From the cell containing the given text, extract its center point as [X, Y] coordinate. 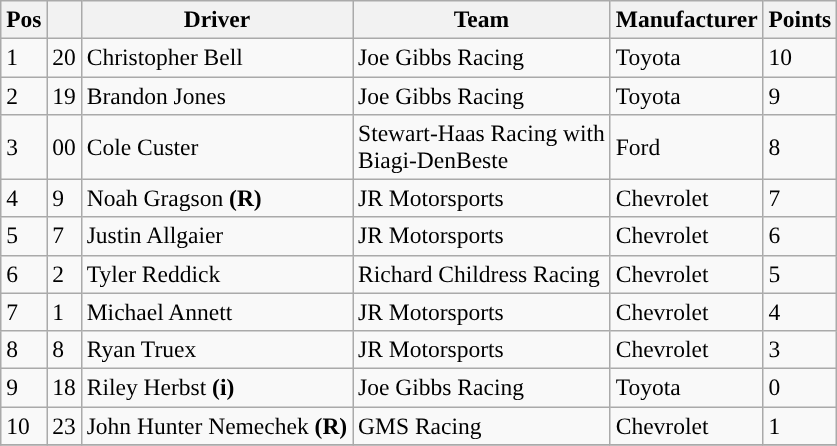
0 [800, 387]
Ford [686, 146]
Richard Childress Racing [482, 274]
23 [64, 425]
Team [482, 19]
18 [64, 387]
Manufacturer [686, 19]
Michael Annett [216, 312]
Brandon Jones [216, 95]
Stewart-Haas Racing with Biagi-DenBeste [482, 146]
John Hunter Nemechek (R) [216, 425]
Justin Allgaier [216, 236]
00 [64, 146]
Points [800, 19]
20 [64, 57]
Pos [24, 19]
Noah Gragson (R) [216, 198]
Christopher Bell [216, 57]
Tyler Reddick [216, 274]
Ryan Truex [216, 349]
Riley Herbst (i) [216, 387]
19 [64, 95]
Cole Custer [216, 146]
Driver [216, 19]
GMS Racing [482, 425]
